Return (X, Y) of the center of cell containing provided text 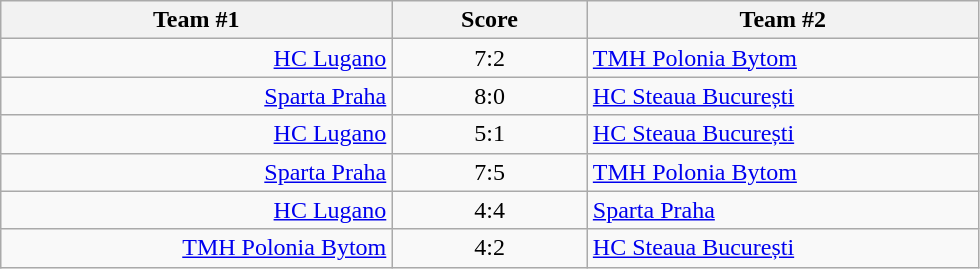
Team #1 (196, 20)
5:1 (490, 134)
7:5 (490, 172)
8:0 (490, 96)
4:2 (490, 248)
Team #2 (782, 20)
7:2 (490, 58)
Score (490, 20)
4:4 (490, 210)
